For the text-containing cell, return its midpoint in [x, y] coordinate format. 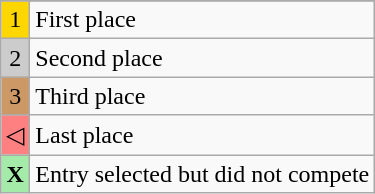
3 [16, 96]
Entry selected but did not compete [202, 173]
X [16, 173]
Third place [202, 96]
First place [202, 20]
◁ [16, 135]
Last place [202, 135]
2 [16, 58]
Second place [202, 58]
1 [16, 20]
